Find where the given text appears and provide that cell's center as [x, y] coordinate. 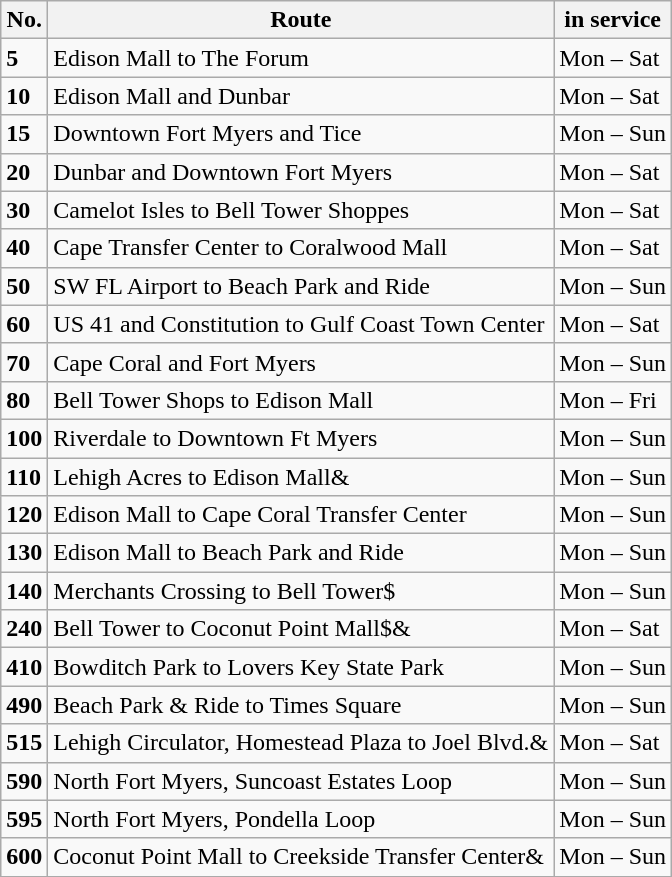
410 [24, 667]
80 [24, 400]
240 [24, 629]
10 [24, 96]
North Fort Myers, Pondella Loop [301, 819]
SW FL Airport to Beach Park and Ride [301, 286]
600 [24, 857]
100 [24, 438]
515 [24, 743]
Riverdale to Downtown Ft Myers [301, 438]
Edison Mall to The Forum [301, 58]
Mon – Fri [613, 400]
130 [24, 553]
North Fort Myers, Suncoast Estates Loop [301, 781]
Edison Mall and Dunbar [301, 96]
140 [24, 591]
Cape Transfer Center to Coralwood Mall [301, 248]
Bell Tower to Coconut Point Mall$& [301, 629]
Lehigh Circulator, Homestead Plaza to Joel Blvd.& [301, 743]
Dunbar and Downtown Fort Myers [301, 172]
490 [24, 705]
Camelot Isles to Bell Tower Shoppes [301, 210]
590 [24, 781]
Bowditch Park to Lovers Key State Park [301, 667]
Route [301, 20]
595 [24, 819]
Beach Park & Ride to Times Square [301, 705]
110 [24, 477]
Merchants Crossing to Bell Tower$ [301, 591]
Bell Tower Shops to Edison Mall [301, 400]
Edison Mall to Beach Park and Ride [301, 553]
40 [24, 248]
Coconut Point Mall to Creekside Transfer Center& [301, 857]
No. [24, 20]
Edison Mall to Cape Coral Transfer Center [301, 515]
US 41 and Constitution to Gulf Coast Town Center [301, 324]
Lehigh Acres to Edison Mall& [301, 477]
Cape Coral and Fort Myers [301, 362]
Downtown Fort Myers and Tice [301, 134]
20 [24, 172]
60 [24, 324]
5 [24, 58]
120 [24, 515]
50 [24, 286]
70 [24, 362]
in service [613, 20]
15 [24, 134]
30 [24, 210]
